Extract the (X, Y) coordinate from the center of the cell holding the provided text.  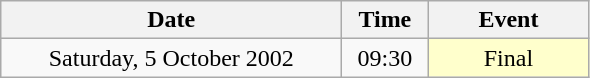
Final (508, 58)
Date (172, 20)
Event (508, 20)
Saturday, 5 October 2002 (172, 58)
09:30 (385, 58)
Time (385, 20)
